Capture the cell that displays the provided text and extract its [X, Y] central coordinate. 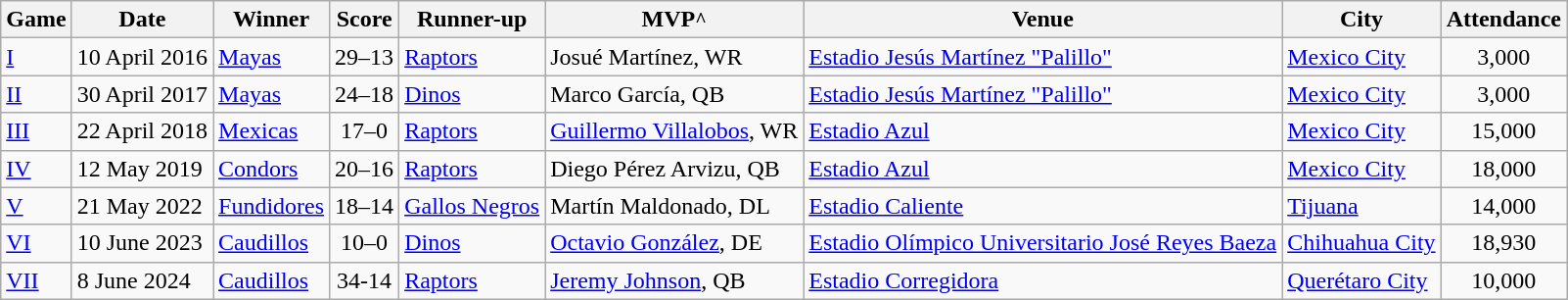
Fundidores [272, 206]
18,930 [1503, 243]
Game [36, 20]
29–13 [364, 57]
30 April 2017 [142, 94]
Josué Martínez, WR [674, 57]
15,000 [1503, 131]
Estadio Corregidora [1043, 280]
18–14 [364, 206]
Winner [272, 20]
Octavio González, DE [674, 243]
10 June 2023 [142, 243]
Runner-up [472, 20]
22 April 2018 [142, 131]
10 April 2016 [142, 57]
I [36, 57]
18,000 [1503, 169]
Chihuahua City [1361, 243]
8 June 2024 [142, 280]
III [36, 131]
10,000 [1503, 280]
II [36, 94]
12 May 2019 [142, 169]
Diego Pérez Arvizu, QB [674, 169]
10–0 [364, 243]
VII [36, 280]
Date [142, 20]
MVP^ [674, 20]
IV [36, 169]
Condors [272, 169]
24–18 [364, 94]
Estadio Olímpico Universitario José Reyes Baeza [1043, 243]
Attendance [1503, 20]
City [1361, 20]
Gallos Negros [472, 206]
Mexicas [272, 131]
Marco García, QB [674, 94]
Estadio Caliente [1043, 206]
17–0 [364, 131]
VI [36, 243]
14,000 [1503, 206]
34-14 [364, 280]
Venue [1043, 20]
Martín Maldonado, DL [674, 206]
Guillermo Villalobos, WR [674, 131]
20–16 [364, 169]
Querétaro City [1361, 280]
21 May 2022 [142, 206]
V [36, 206]
Tijuana [1361, 206]
Jeremy Johnson, QB [674, 280]
Score [364, 20]
